Capture the cell that displays the provided text and extract its [X, Y] central coordinate. 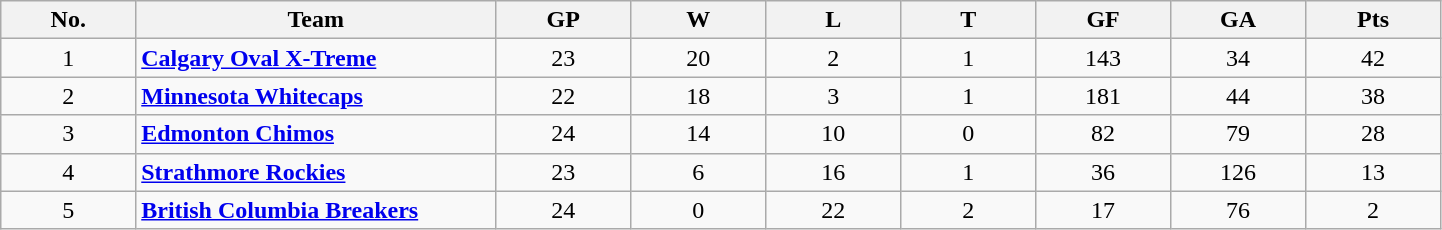
13 [1374, 172]
20 [698, 58]
38 [1374, 96]
42 [1374, 58]
82 [1104, 134]
GP [564, 20]
5 [68, 210]
L [834, 20]
44 [1238, 96]
28 [1374, 134]
W [698, 20]
17 [1104, 210]
Calgary Oval X-Treme [316, 58]
143 [1104, 58]
T [968, 20]
6 [698, 172]
18 [698, 96]
126 [1238, 172]
34 [1238, 58]
Pts [1374, 20]
GA [1238, 20]
Edmonton Chimos [316, 134]
36 [1104, 172]
Strathmore Rockies [316, 172]
79 [1238, 134]
GF [1104, 20]
British Columbia Breakers [316, 210]
Minnesota Whitecaps [316, 96]
4 [68, 172]
No. [68, 20]
Team [316, 20]
10 [834, 134]
14 [698, 134]
16 [834, 172]
181 [1104, 96]
76 [1238, 210]
